Scan for the cell matching the given text and deliver its (X, Y) coordinate at center. 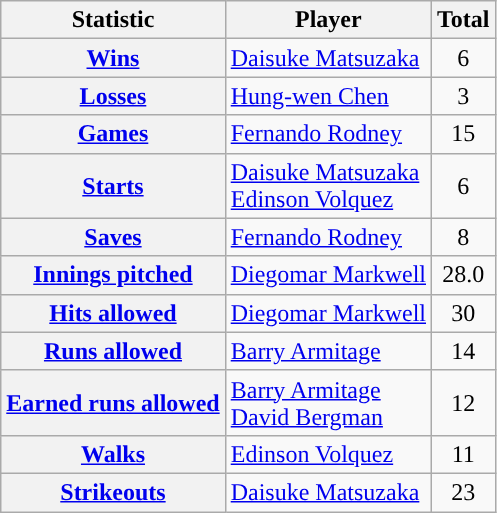
Losses (113, 96)
28.0 (464, 275)
12 (464, 402)
Total (464, 20)
Daisuke Matsuzaka Edinson Volquez (328, 186)
Edinson Volquez (328, 454)
Barry Armitage (328, 351)
Player (328, 20)
23 (464, 492)
3 (464, 96)
Starts (113, 186)
30 (464, 313)
14 (464, 351)
Saves (113, 237)
Walks (113, 454)
11 (464, 454)
Strikeouts (113, 492)
Hung-wen Chen (328, 96)
Innings pitched (113, 275)
Statistic (113, 20)
Games (113, 134)
Runs allowed (113, 351)
Barry Armitage David Bergman (328, 402)
15 (464, 134)
Earned runs allowed (113, 402)
Wins (113, 58)
8 (464, 237)
Hits allowed (113, 313)
